Capture the cell that displays the provided text and extract its [x, y] central coordinate. 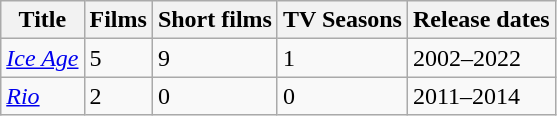
Ice Age [42, 58]
Rio [42, 96]
Films [118, 20]
9 [214, 58]
TV Seasons [342, 20]
Short films [214, 20]
1 [342, 58]
5 [118, 58]
2002–2022 [481, 58]
2 [118, 96]
2011–2014 [481, 96]
Title [42, 20]
Release dates [481, 20]
